Determine the (X, Y) coordinate at the center of the cell enclosing the given text.  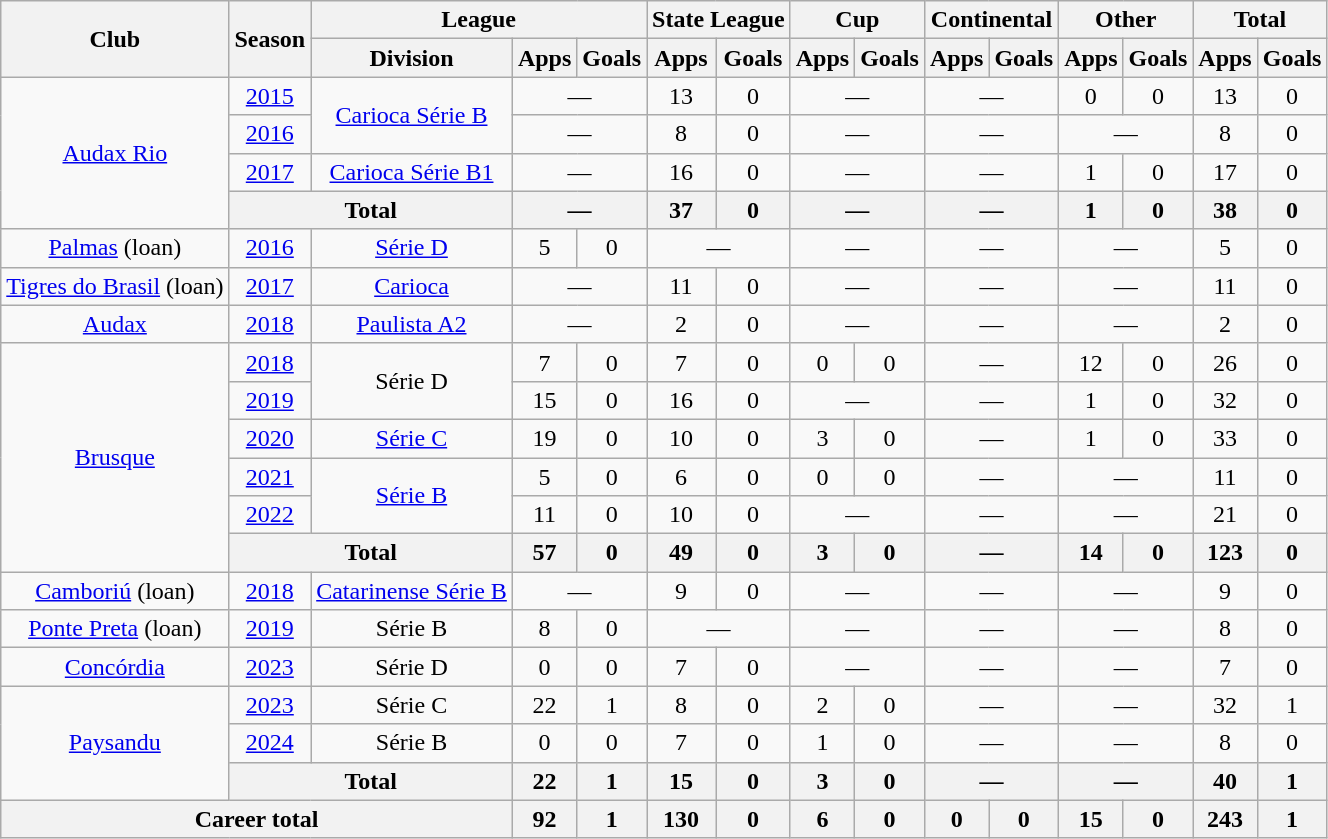
2015 (270, 96)
33 (1225, 438)
2021 (270, 477)
38 (1225, 210)
17 (1225, 172)
Carioca Série B1 (412, 172)
Carioca Série B (412, 115)
Carioca (412, 286)
21 (1225, 515)
Paulista A2 (412, 324)
Ponte Preta (loan) (115, 629)
Paysandu (115, 743)
123 (1225, 553)
40 (1225, 781)
League (479, 20)
2024 (270, 743)
Brusque (115, 457)
243 (1225, 819)
Concórdia (115, 667)
37 (682, 210)
2022 (270, 515)
Catarinense Série B (412, 591)
Audax Rio (115, 153)
92 (544, 819)
2020 (270, 438)
State League (719, 20)
Cup (857, 20)
130 (682, 819)
12 (1091, 362)
Club (115, 39)
26 (1225, 362)
Career total (257, 819)
Season (270, 39)
19 (544, 438)
49 (682, 553)
Other (1126, 20)
Audax (115, 324)
Continental (991, 20)
Camboriú (loan) (115, 591)
Division (412, 58)
Tigres do Brasil (loan) (115, 286)
Palmas (loan) (115, 248)
14 (1091, 553)
57 (544, 553)
